Return (X, Y) of the center of cell containing provided text 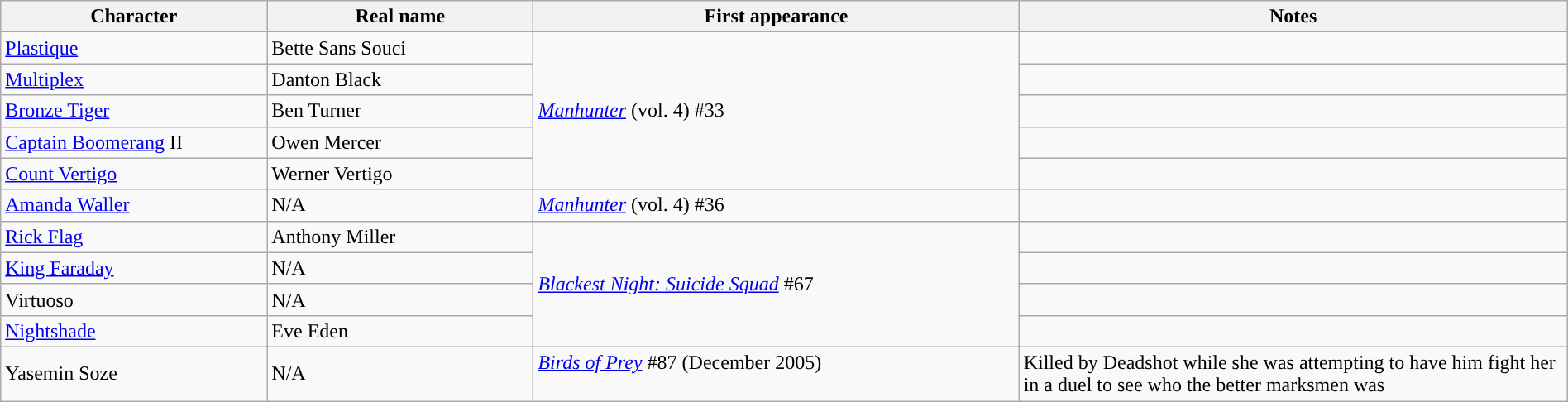
Manhunter (vol. 4) #36 (776, 205)
Ben Turner (400, 111)
Multiplex (134, 79)
Virtuoso (134, 299)
Notes (1293, 17)
First appearance (776, 17)
Killed by Deadshot while she was attempting to have him fight her in a duel to see who the better marksmen was (1293, 374)
Owen Mercer (400, 142)
Count Vertigo (134, 174)
Character (134, 17)
Eve Eden (400, 331)
Bette Sans Souci (400, 48)
Amanda Waller (134, 205)
Werner Vertigo (400, 174)
Rick Flag (134, 237)
Nightshade (134, 331)
King Faraday (134, 268)
Anthony Miller (400, 237)
Plastique (134, 48)
Manhunter (vol. 4) #33 (776, 111)
Captain Boomerang II (134, 142)
Real name (400, 17)
Bronze Tiger (134, 111)
Yasemin Soze (134, 374)
Blackest Night: Suicide Squad #67 (776, 284)
Birds of Prey #87 (December 2005) (776, 374)
Danton Black (400, 79)
